Locate the cell with the specified text and output its [X, Y] center coordinate. 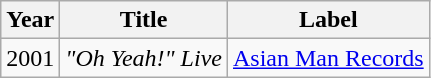
Label [328, 20]
Year [30, 20]
Asian Man Records [328, 58]
Title [144, 20]
"Oh Yeah!" Live [144, 58]
2001 [30, 58]
